Locate the cell with the specified text and output its [X, Y] center coordinate. 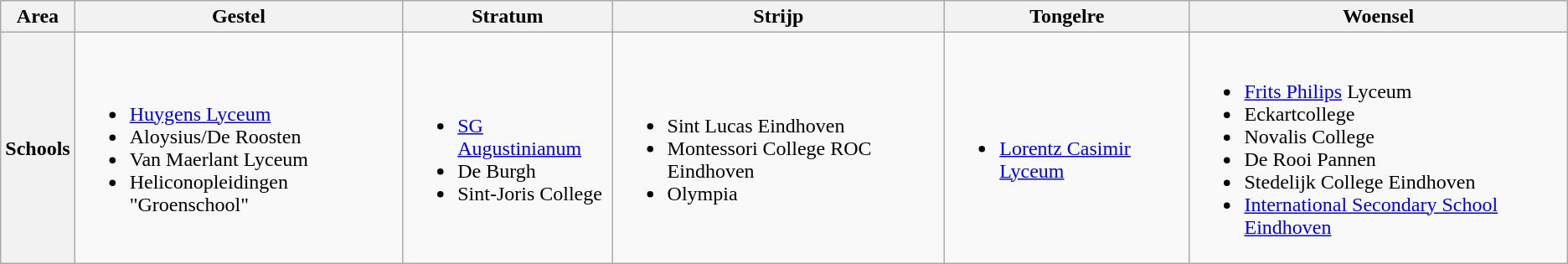
Frits Philips LyceumEckartcollegeNovalis CollegeDe Rooi PannenStedelijk College EindhovenInternational Secondary School Eindhoven [1379, 148]
Lorentz Casimir Lyceum [1067, 148]
Strijp [779, 17]
Stratum [508, 17]
Sint Lucas EindhovenMontessori College ROC EindhovenOlympia [779, 148]
Huygens LyceumAloysius/De RoostenVan Maerlant LyceumHeliconopleidingen "Groenschool" [239, 148]
Area [38, 17]
SG AugustinianumDe BurghSint-Joris College [508, 148]
Gestel [239, 17]
Tongelre [1067, 17]
Woensel [1379, 17]
Schools [38, 148]
